Identify which cell holds the provided text, then report its [x, y] central coordinate. 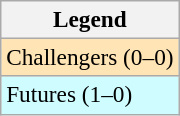
Legend [90, 19]
Challengers (0–0) [90, 57]
Futures (1–0) [90, 95]
